Search for the cell housing the specified text and yield its [X, Y] center coordinate. 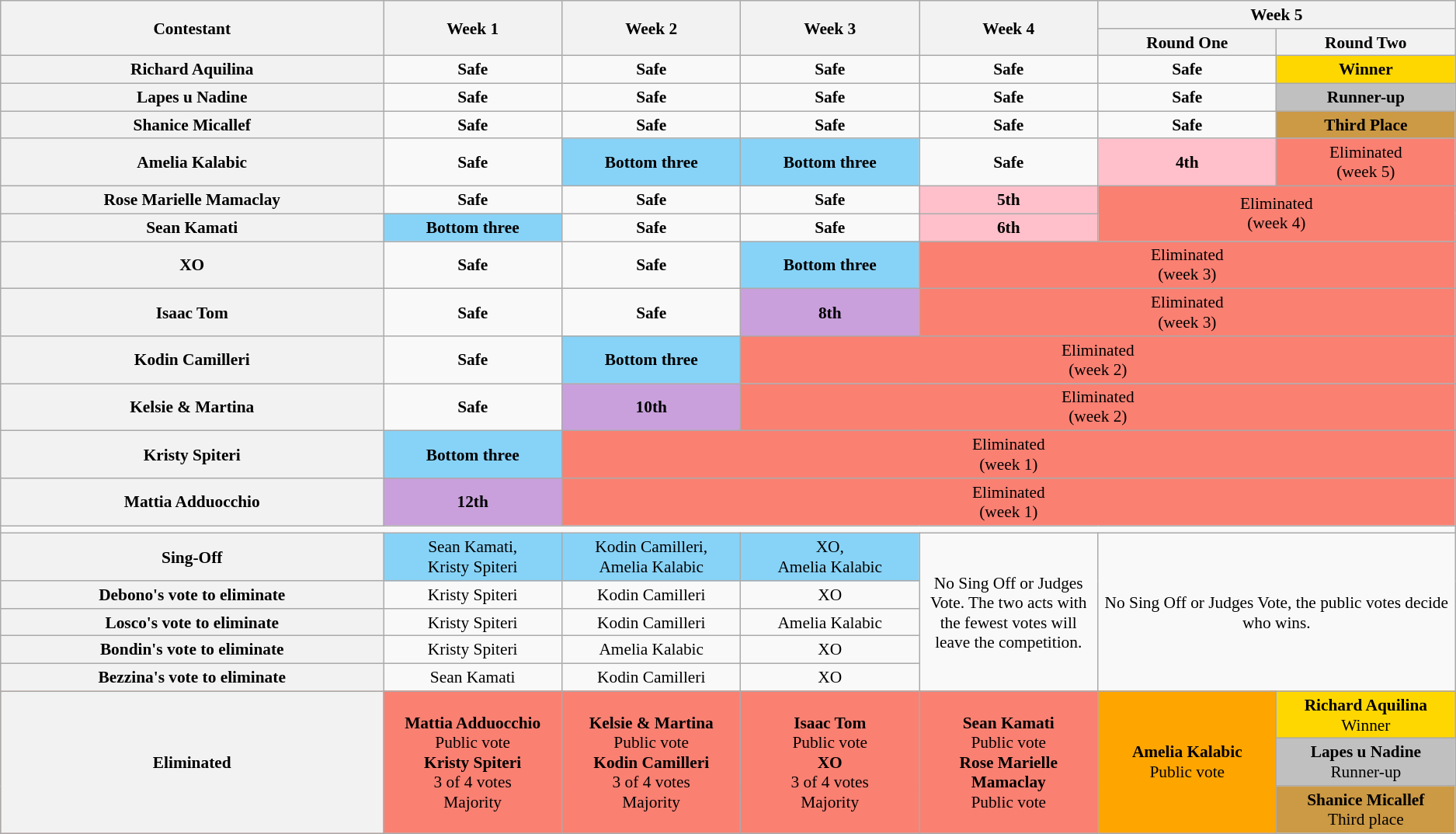
Debono's vote to eliminate [193, 595]
Kodin Camilleri,Amelia Kalabic [652, 558]
Round Two [1366, 43]
Winner [1366, 70]
Kelsie & Martina [193, 407]
Lapes u NadineRunner-up [1366, 763]
Runner-up [1366, 98]
Richard AquilinaWinner [1366, 714]
No Sing Off or Judges Vote. The two acts with the fewest votes will leave the competition. [1009, 612]
10th [652, 407]
Third Place [1366, 125]
No Sing Off or Judges Vote, the public votes decide who wins. [1277, 612]
Mattia Adduocchio [193, 502]
Round One [1187, 43]
Week 4 [1009, 28]
XO,Amelia Kalabic [830, 558]
Sean KamatiPublic voteRose Marielle MamaclayPublic vote [1009, 763]
Eliminated(week 4) [1277, 214]
Sean Kamati,Kristy Spiteri [473, 558]
Rose Marielle Mamaclay [193, 200]
8th [830, 312]
Week 2 [652, 28]
Isaac Tom [193, 312]
Eliminated [193, 763]
12th [473, 502]
Shanice MicallefThird place [1366, 809]
Eliminated(week 5) [1366, 163]
Kelsie & MartinaPublic voteKodin Camilleri3 of 4 votesMajority [652, 763]
Losco's vote to eliminate [193, 623]
Bezzina's vote to eliminate [193, 678]
5th [1009, 200]
Bondin's vote to eliminate [193, 650]
6th [1009, 228]
Week 5 [1277, 15]
Amelia Kalabic Public vote [1187, 763]
Lapes u Nadine [193, 98]
Mattia AdduocchioPublic voteKristy Spiteri3 of 4 votesMajority [473, 763]
Shanice Micallef [193, 125]
Week 1 [473, 28]
4th [1187, 163]
Isaac TomPublic voteXO3 of 4 votesMajority [830, 763]
Richard Aquilina [193, 70]
Sing-Off [193, 558]
Contestant [193, 28]
Week 3 [830, 28]
